For the text-containing cell, return its midpoint in [x, y] coordinate format. 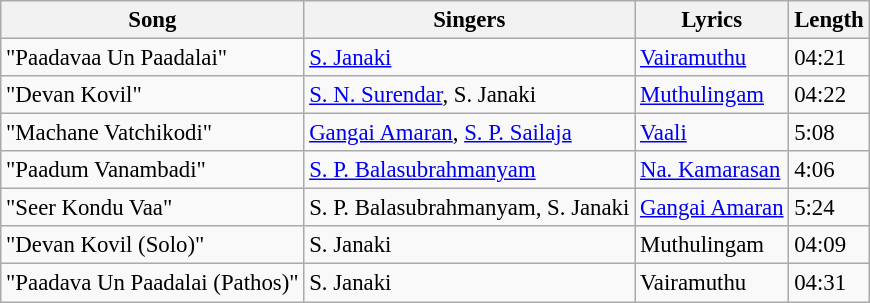
Length [829, 20]
Lyrics [712, 20]
S. P. Balasubrahmanyam [470, 170]
S. P. Balasubrahmanyam, S. Janaki [470, 208]
"Paadum Vanambadi" [152, 170]
04:31 [829, 283]
"Devan Kovil (Solo)" [152, 245]
04:22 [829, 95]
Na. Kamarasan [712, 170]
S. N. Surendar, S. Janaki [470, 95]
Vaali [712, 133]
5:24 [829, 208]
"Seer Kondu Vaa" [152, 208]
"Devan Kovil" [152, 95]
"Paadavaa Un Paadalai" [152, 58]
Song [152, 20]
"Paadava Un Paadalai (Pathos)" [152, 283]
04:21 [829, 58]
Gangai Amaran [712, 208]
4:06 [829, 170]
Gangai Amaran, S. P. Sailaja [470, 133]
Singers [470, 20]
"Machane Vatchikodi" [152, 133]
04:09 [829, 245]
5:08 [829, 133]
